Find where the given text appears and provide that cell's center as [x, y] coordinate. 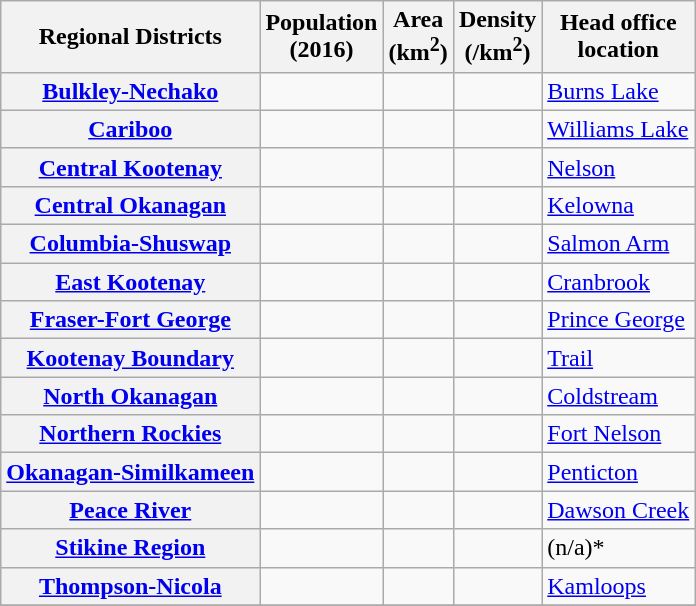
Okanagan-Similkameen [130, 472]
Nelson [618, 167]
Penticton [618, 472]
Area(km2) [418, 37]
Kootenay Boundary [130, 358]
Population(2016) [322, 37]
Thompson-Nicola [130, 586]
Columbia-Shuswap [130, 244]
Density(/km2) [497, 37]
Salmon Arm [618, 244]
Regional Districts [130, 37]
Head officelocation [618, 37]
Fort Nelson [618, 434]
Peace River [130, 510]
Cranbrook [618, 282]
East Kootenay [130, 282]
Fraser-Fort George [130, 320]
North Okanagan [130, 396]
Burns Lake [618, 91]
Williams Lake [618, 129]
Prince George [618, 320]
Central Kootenay [130, 167]
Kelowna [618, 205]
Central Okanagan [130, 205]
Northern Rockies [130, 434]
Stikine Region [130, 548]
Coldstream [618, 396]
(n/a)* [618, 548]
Dawson Creek [618, 510]
Cariboo [130, 129]
Trail [618, 358]
Kamloops [618, 586]
Bulkley-Nechako [130, 91]
